Pinpoint the cell where the given text exists, returning its [x, y] midpoint coordinate. 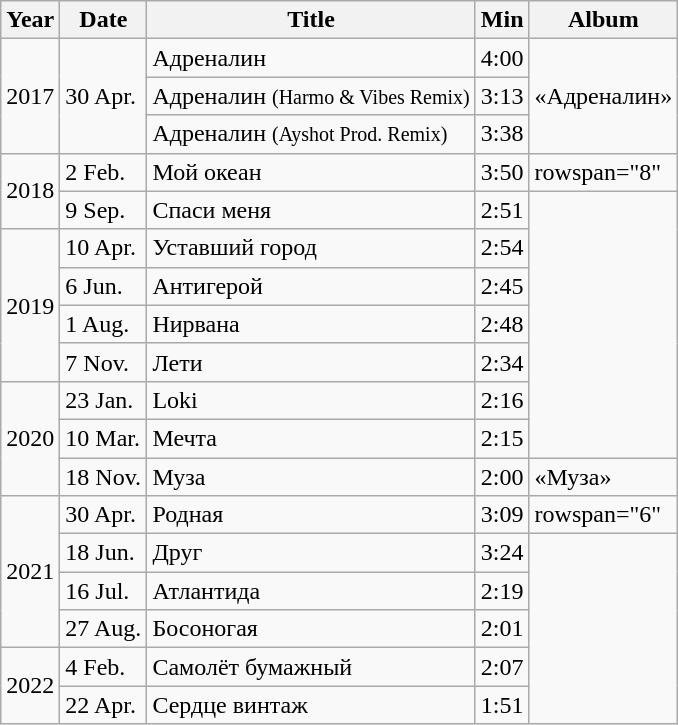
2:00 [502, 477]
2017 [30, 96]
2018 [30, 191]
2:48 [502, 324]
rowspan="6" [604, 515]
Мечта [311, 438]
7 Nov. [104, 362]
Loki [311, 400]
10 Mar. [104, 438]
Адреналин (Harmo & Vibes Remix) [311, 96]
23 Jan. [104, 400]
Сердце винтаж [311, 705]
27 Aug. [104, 629]
Лети [311, 362]
9 Sep. [104, 210]
Year [30, 20]
2:07 [502, 667]
3:50 [502, 172]
Адреналин (Ayshot Prod. Remix) [311, 134]
3:13 [502, 96]
Босоногая [311, 629]
2:54 [502, 248]
Атлантида [311, 591]
Date [104, 20]
1 Aug. [104, 324]
18 Jun. [104, 553]
Самолёт бумажный [311, 667]
Нирвана [311, 324]
Муза [311, 477]
2:51 [502, 210]
22 Apr. [104, 705]
16 Jul. [104, 591]
2019 [30, 305]
Min [502, 20]
Друг [311, 553]
2:01 [502, 629]
2020 [30, 438]
4:00 [502, 58]
2:15 [502, 438]
Спаси меня [311, 210]
1:51 [502, 705]
2 Feb. [104, 172]
Album [604, 20]
Родная [311, 515]
«Адреналин» [604, 96]
10 Apr. [104, 248]
rowspan="8" [604, 172]
Антигерой [311, 286]
2:34 [502, 362]
Адреналин [311, 58]
3:24 [502, 553]
2021 [30, 572]
4 Feb. [104, 667]
6 Jun. [104, 286]
Мой океан [311, 172]
2:45 [502, 286]
Уставший город [311, 248]
Title [311, 20]
2022 [30, 686]
2:16 [502, 400]
3:38 [502, 134]
18 Nov. [104, 477]
2:19 [502, 591]
3:09 [502, 515]
«Муза» [604, 477]
